Locate the cell with the specified text and output its (x, y) center coordinate. 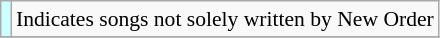
Indicates songs not solely written by New Order (225, 19)
